Capture the cell that displays the provided text and extract its [x, y] central coordinate. 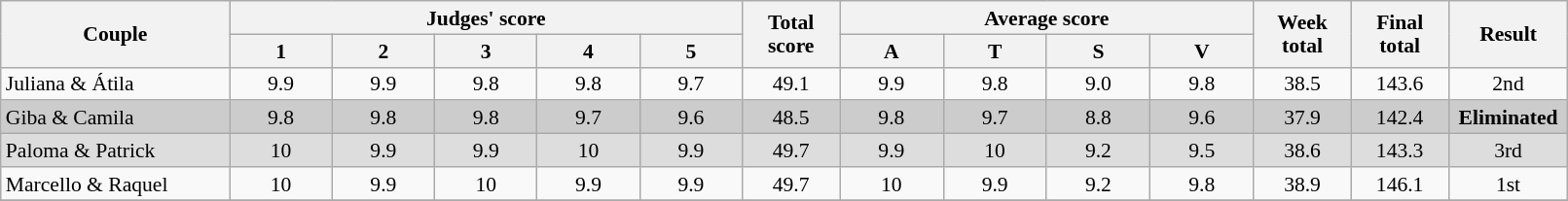
8.8 [1098, 117]
38.5 [1302, 84]
38.9 [1302, 184]
Couple [115, 34]
1st [1509, 184]
2 [383, 50]
5 [691, 50]
143.6 [1400, 84]
3 [487, 50]
146.1 [1400, 184]
142.4 [1400, 117]
S [1098, 50]
48.5 [791, 117]
Result [1509, 34]
A [892, 50]
Week total [1302, 34]
2nd [1509, 84]
V [1202, 50]
Juliana & Átila [115, 84]
3rd [1509, 151]
Total score [791, 34]
Giba & Camila [115, 117]
9.5 [1202, 151]
1 [280, 50]
Final total [1400, 34]
Paloma & Patrick [115, 151]
Eliminated [1509, 117]
T [995, 50]
Average score [1047, 17]
143.3 [1400, 151]
4 [588, 50]
49.1 [791, 84]
Marcello & Raquel [115, 184]
37.9 [1302, 117]
9.0 [1098, 84]
Judges' score [487, 17]
38.6 [1302, 151]
